Capture the cell that displays the provided text and extract its [X, Y] central coordinate. 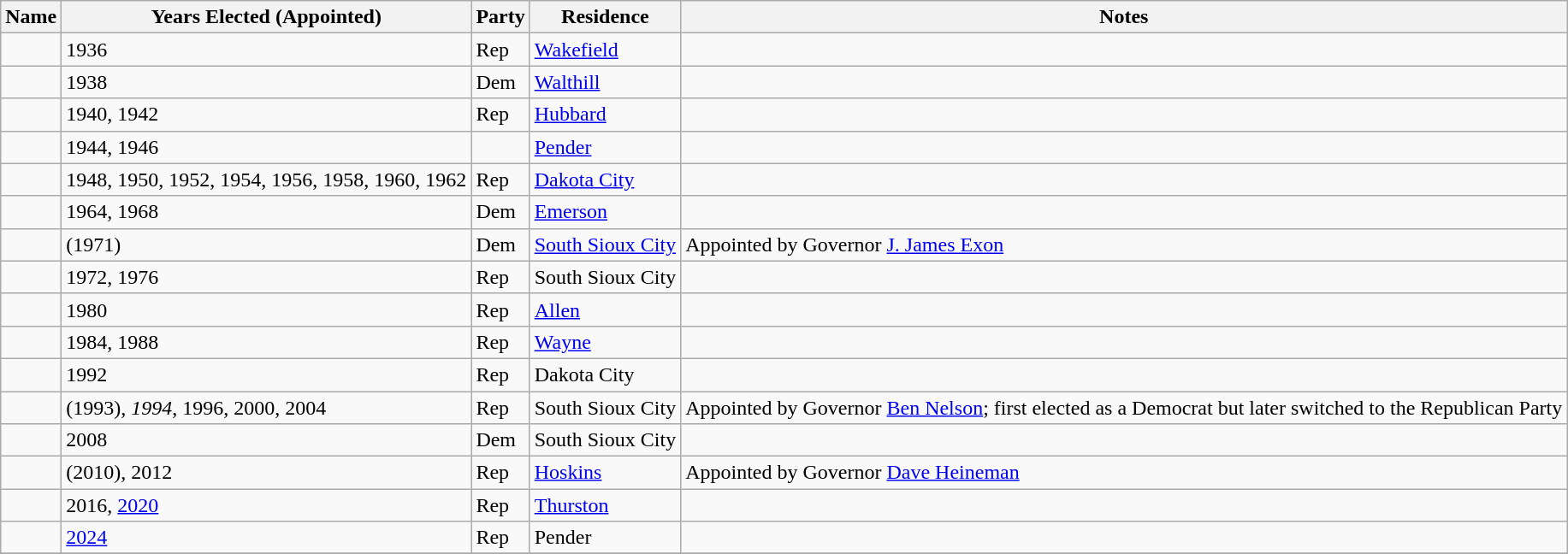
Thurston [605, 505]
(1993), 1994, 1996, 2000, 2004 [267, 408]
Years Elected (Appointed) [267, 17]
(2010), 2012 [267, 473]
Emerson [605, 212]
1938 [267, 82]
Hoskins [605, 473]
Notes [1124, 17]
1980 [267, 309]
2016, 2020 [267, 505]
Allen [605, 309]
2024 [267, 538]
1948, 1950, 1952, 1954, 1956, 1958, 1960, 1962 [267, 180]
1992 [267, 374]
Wayne [605, 342]
Walthill [605, 82]
Name [31, 17]
Appointed by Governor Dave Heineman [1124, 473]
1964, 1968 [267, 212]
1936 [267, 50]
1944, 1946 [267, 147]
1940, 1942 [267, 115]
Appointed by Governor J. James Exon [1124, 245]
1984, 1988 [267, 342]
2008 [267, 440]
Party [500, 17]
(1971) [267, 245]
Hubbard [605, 115]
Wakefield [605, 50]
Appointed by Governor Ben Nelson; first elected as a Democrat but later switched to the Republican Party [1124, 408]
1972, 1976 [267, 277]
Residence [605, 17]
